Provide the [x, y] coordinate of the cell's center where the given text is located.  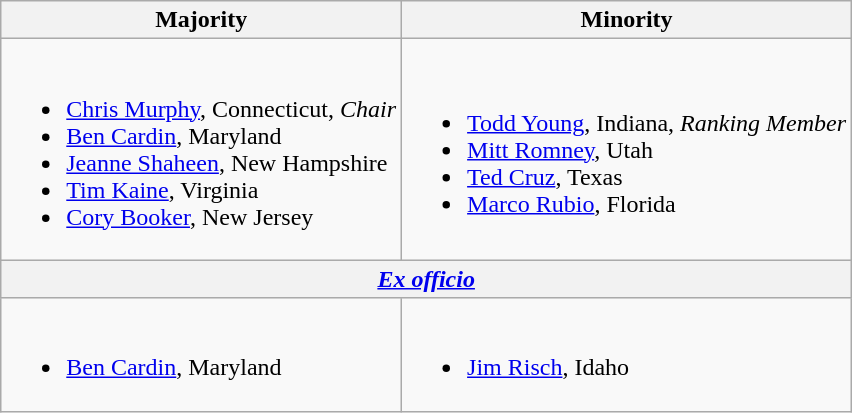
Minority [627, 20]
Majority [202, 20]
Jim Risch, Idaho [627, 354]
Ex officio [426, 279]
Ben Cardin, Maryland [202, 354]
Chris Murphy, Connecticut, ChairBen Cardin, MarylandJeanne Shaheen, New HampshireTim Kaine, VirginiaCory Booker, New Jersey [202, 150]
Todd Young, Indiana, Ranking MemberMitt Romney, UtahTed Cruz, TexasMarco Rubio, Florida [627, 150]
